From the cell containing the given text, extract its center point as (x, y) coordinate. 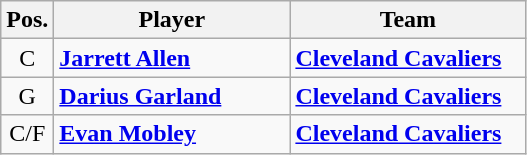
Jarrett Allen (172, 58)
Pos. (28, 20)
G (28, 96)
C/F (28, 134)
Evan Mobley (172, 134)
Team (408, 20)
Darius Garland (172, 96)
Player (172, 20)
C (28, 58)
